Determine the (X, Y) coordinate at the center of the cell enclosing the given text.  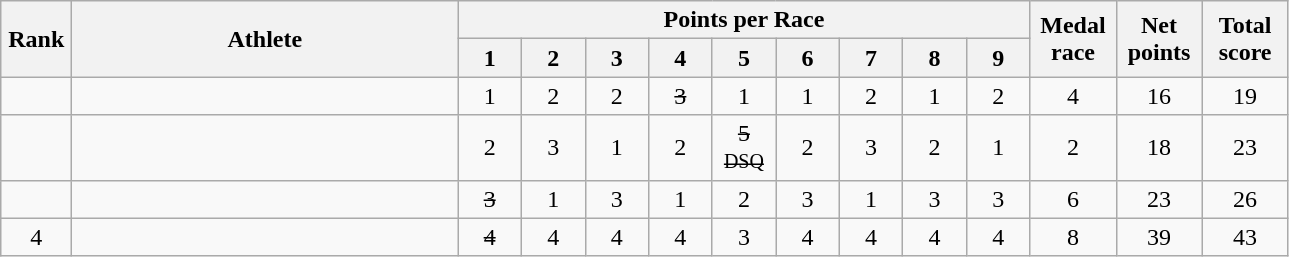
Total score (1245, 39)
Net points (1159, 39)
Rank (36, 39)
43 (1245, 237)
19 (1245, 96)
7 (871, 58)
9 (998, 58)
Medal race (1073, 39)
39 (1159, 237)
Points per Race (744, 20)
5 (744, 58)
18 (1159, 148)
Athlete (265, 39)
16 (1159, 96)
5DSQ (744, 148)
26 (1245, 199)
